Output the (X, Y) coordinate of the center of the cell containing the given text.  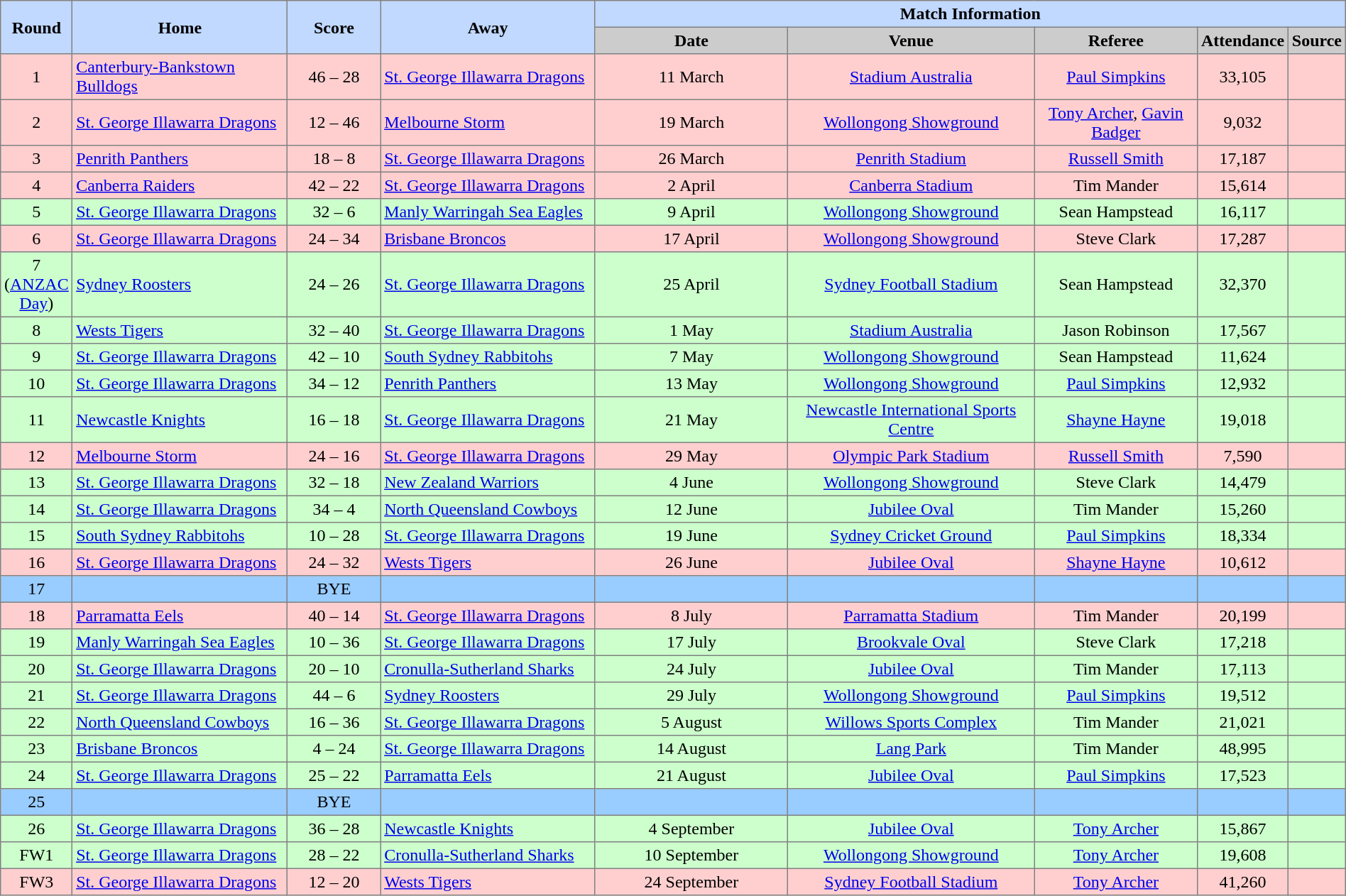
17 (37, 589)
12,932 (1243, 383)
21 May (691, 420)
Round (37, 27)
Match Information (970, 14)
41,260 (1243, 882)
19,018 (1243, 420)
1 (37, 77)
4 – 24 (334, 749)
Sydney Cricket Ground (911, 536)
26 June (691, 562)
20 – 10 (334, 669)
24 – 16 (334, 456)
Lang Park (911, 749)
10 – 36 (334, 643)
6 (37, 239)
26 March (691, 159)
25 (37, 802)
19 (37, 643)
34 – 12 (334, 383)
3 (37, 159)
21 (37, 696)
33,105 (1243, 77)
42 – 22 (334, 185)
22 (37, 722)
8 July (691, 616)
4 June (691, 483)
16,117 (1243, 212)
12 (37, 456)
Date (691, 40)
32 – 6 (334, 212)
17 July (691, 643)
7 May (691, 357)
17 April (691, 239)
44 – 6 (334, 696)
18,334 (1243, 536)
29 July (691, 696)
Penrith Stadium (911, 159)
Referee (1116, 40)
FW1 (37, 856)
23 (37, 749)
Source (1318, 40)
11 (37, 420)
32 – 40 (334, 330)
Jason Robinson (1116, 330)
15,260 (1243, 509)
14 (37, 509)
17,187 (1243, 159)
19,512 (1243, 696)
2 April (691, 185)
19 March (691, 122)
32,370 (1243, 285)
Newcastle International Sports Centre (911, 420)
14 August (691, 749)
2 (37, 122)
4 September (691, 829)
12 June (691, 509)
36 – 28 (334, 829)
10 (37, 383)
16 – 18 (334, 420)
29 May (691, 456)
Attendance (1243, 40)
20 (37, 669)
24 September (691, 882)
21,021 (1243, 722)
40 – 14 (334, 616)
Home (180, 27)
42 – 10 (334, 357)
25 April (691, 285)
10 – 28 (334, 536)
10 September (691, 856)
16 (37, 562)
15 (37, 536)
9 April (691, 212)
9 (37, 357)
24 (37, 775)
7 (ANZAC Day) (37, 285)
24 – 26 (334, 285)
13 (37, 483)
New Zealand Warriors (488, 483)
12 – 20 (334, 882)
Tony Archer, Gavin Badger (1116, 122)
Willows Sports Complex (911, 722)
4 (37, 185)
48,995 (1243, 749)
17,113 (1243, 669)
10,612 (1243, 562)
24 – 32 (334, 562)
25 – 22 (334, 775)
32 – 18 (334, 483)
1 May (691, 330)
7,590 (1243, 456)
5 (37, 212)
17,287 (1243, 239)
Canberra Stadium (911, 185)
5 August (691, 722)
15,614 (1243, 185)
9,032 (1243, 122)
12 – 46 (334, 122)
13 May (691, 383)
Olympic Park Stadium (911, 456)
Away (488, 27)
24 – 34 (334, 239)
17,523 (1243, 775)
11 March (691, 77)
FW3 (37, 882)
Brookvale Oval (911, 643)
34 – 4 (334, 509)
20,199 (1243, 616)
11,624 (1243, 357)
Venue (911, 40)
26 (37, 829)
Parramatta Stadium (911, 616)
21 August (691, 775)
17,567 (1243, 330)
18 – 8 (334, 159)
14,479 (1243, 483)
8 (37, 330)
16 – 36 (334, 722)
Canberra Raiders (180, 185)
17,218 (1243, 643)
19 June (691, 536)
15,867 (1243, 829)
28 – 22 (334, 856)
24 July (691, 669)
Score (334, 27)
Canterbury-Bankstown Bulldogs (180, 77)
19,608 (1243, 856)
46 – 28 (334, 77)
18 (37, 616)
